For the text-containing cell, return its midpoint in [x, y] coordinate format. 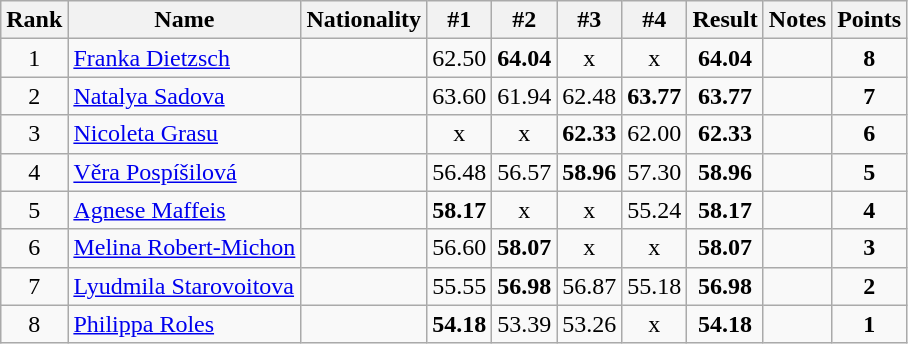
53.39 [524, 324]
Points [870, 20]
56.57 [524, 172]
55.24 [654, 210]
62.50 [460, 58]
Result [725, 20]
Nicoleta Grasu [184, 134]
53.26 [590, 324]
#3 [590, 20]
#1 [460, 20]
55.18 [654, 286]
56.48 [460, 172]
Rank [34, 20]
63.60 [460, 96]
57.30 [654, 172]
62.00 [654, 134]
55.55 [460, 286]
#4 [654, 20]
Philippa Roles [184, 324]
#2 [524, 20]
Franka Dietzsch [184, 58]
Notes [797, 20]
Nationality [364, 20]
Agnese Maffeis [184, 210]
Melina Robert-Michon [184, 248]
Name [184, 20]
56.87 [590, 286]
61.94 [524, 96]
Lyudmila Starovoitova [184, 286]
Natalya Sadova [184, 96]
62.48 [590, 96]
Věra Pospíšilová [184, 172]
56.60 [460, 248]
